From the cell containing the given text, extract its center point as (x, y) coordinate. 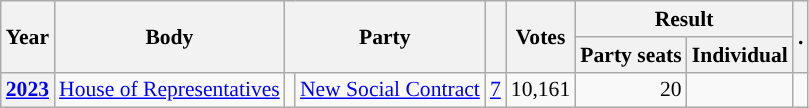
20 (630, 90)
Year (28, 36)
Party seats (630, 55)
7 (496, 90)
House of Representatives (170, 90)
Votes (540, 36)
New Social Contract (390, 90)
10,161 (540, 90)
Party (385, 36)
Body (170, 36)
Individual (740, 55)
2023 (28, 90)
Result (684, 19)
. (801, 36)
